Detect which cell encompasses the target text, then output its [x, y] center coordinate. 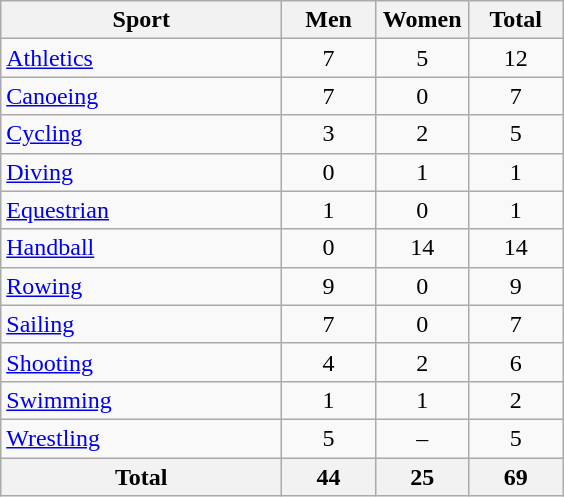
Sailing [142, 324]
6 [516, 362]
Canoeing [142, 96]
Handball [142, 248]
Sport [142, 20]
Athletics [142, 58]
Diving [142, 172]
3 [329, 134]
Equestrian [142, 210]
Shooting [142, 362]
Rowing [142, 286]
– [422, 438]
44 [329, 477]
4 [329, 362]
Cycling [142, 134]
69 [516, 477]
12 [516, 58]
Swimming [142, 400]
Men [329, 20]
Women [422, 20]
25 [422, 477]
Wrestling [142, 438]
